Provide the (x, y) coordinate of the cell's center where the given text is located.  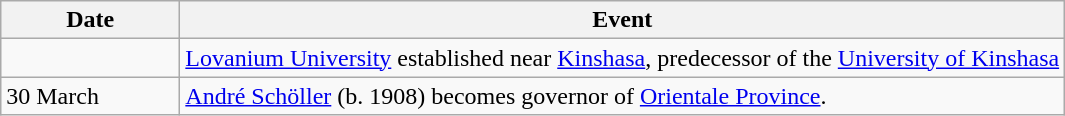
Date (90, 20)
Event (622, 20)
30 March (90, 96)
Lovanium University established near Kinshasa, predecessor of the University of Kinshasa (622, 58)
André Schöller (b. 1908) becomes governor of Orientale Province. (622, 96)
